For the text-containing cell, return its midpoint in [x, y] coordinate format. 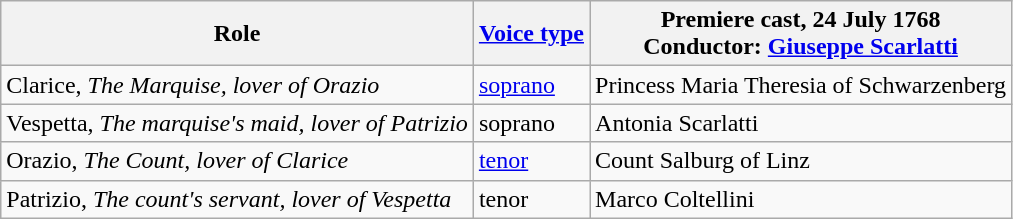
Count Salburg of Linz [801, 161]
Role [238, 34]
Marco Coltellini [801, 199]
Patrizio, The count's servant, lover of Vespetta [238, 199]
Voice type [531, 34]
Orazio, The Count, lover of Clarice [238, 161]
Antonia Scarlatti [801, 123]
Premiere cast, 24 July 1768Conductor: Giuseppe Scarlatti [801, 34]
Princess Maria Theresia of Schwarzenberg [801, 85]
Vespetta, The marquise's maid, lover of Patrizio [238, 123]
Clarice, The Marquise, lover of Orazio [238, 85]
